Output the [X, Y] coordinate of the center of the cell containing the given text.  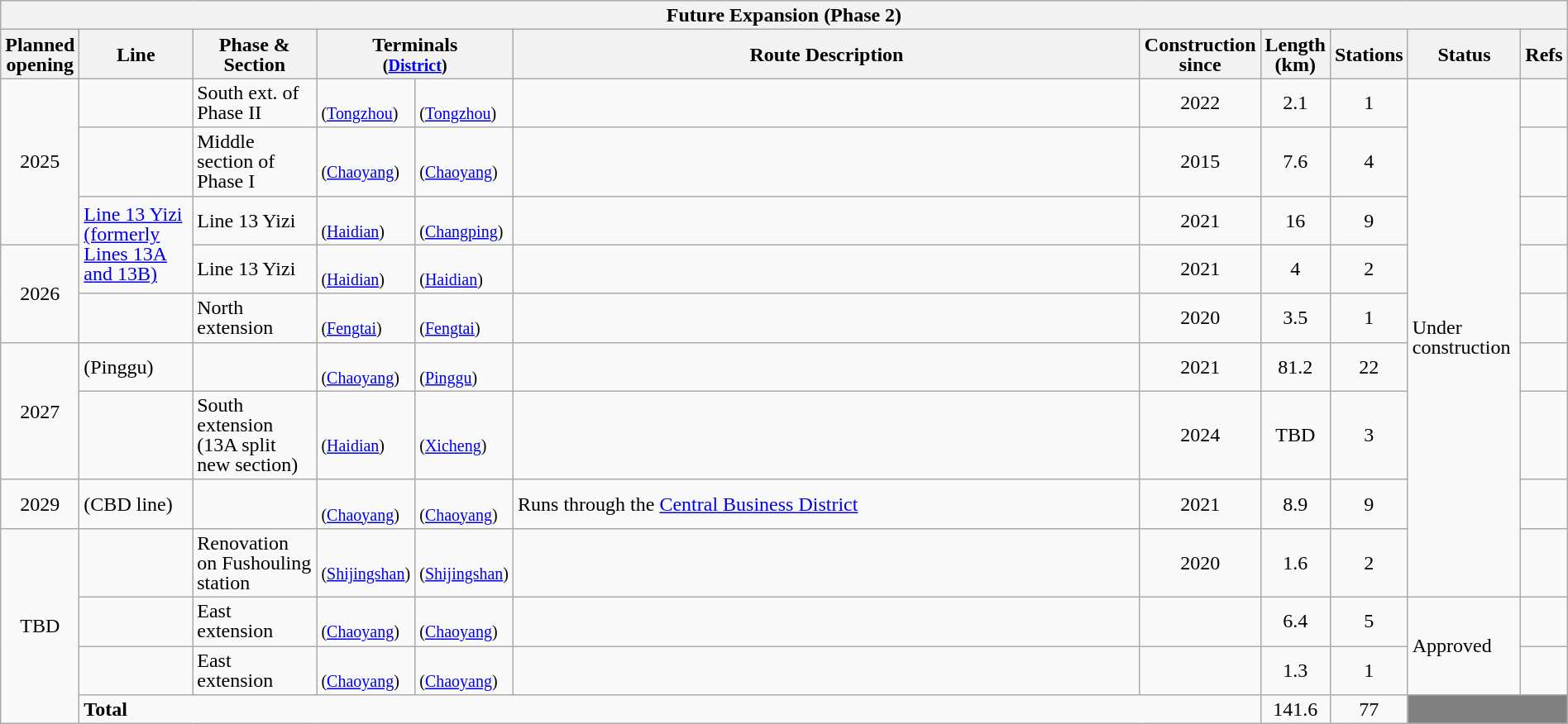
1.3 [1295, 671]
South ext. of Phase II [255, 102]
(Changping) [465, 220]
Approved [1464, 645]
Phase & Section [255, 55]
1.6 [1295, 562]
(CBD line) [136, 504]
2022 [1200, 102]
Plannedopening [40, 55]
2026 [40, 293]
16 [1295, 220]
Stations [1369, 55]
5 [1369, 622]
2029 [40, 504]
Length(km) [1295, 55]
Runs through the Central Business District [827, 504]
South extension (13A split new section) [255, 435]
2027 [40, 411]
Future Expansion (Phase 2) [784, 15]
7.6 [1295, 162]
81.2 [1295, 367]
North extension [255, 317]
Total [670, 709]
6.4 [1295, 622]
2015 [1200, 162]
Refs [1544, 55]
22 [1369, 367]
Middle section of Phase I [255, 162]
Route Description [827, 55]
8.9 [1295, 504]
141.6 [1295, 709]
2.1 [1295, 102]
Under construction [1464, 338]
Constructionsince [1200, 55]
2025 [40, 162]
Line 13 Yizi (formerly Lines 13A and 13B) [136, 245]
Terminals(District) [415, 55]
Line [136, 55]
77 [1369, 709]
3.5 [1295, 317]
3 [1369, 435]
2024 [1200, 435]
(Xicheng) [465, 435]
Renovation on Fushouling station [255, 562]
Status [1464, 55]
